Return [X, Y] of the center of cell containing provided text 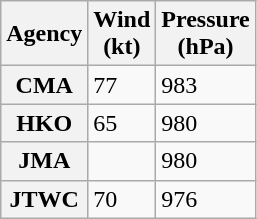
976 [206, 199]
65 [122, 123]
JMA [44, 161]
Wind(kt) [122, 34]
JTWC [44, 199]
77 [122, 85]
Agency [44, 34]
HKO [44, 123]
70 [122, 199]
Pressure(hPa) [206, 34]
983 [206, 85]
CMA [44, 85]
